Provide the [x, y] coordinate of the cell's center where the given text is located.  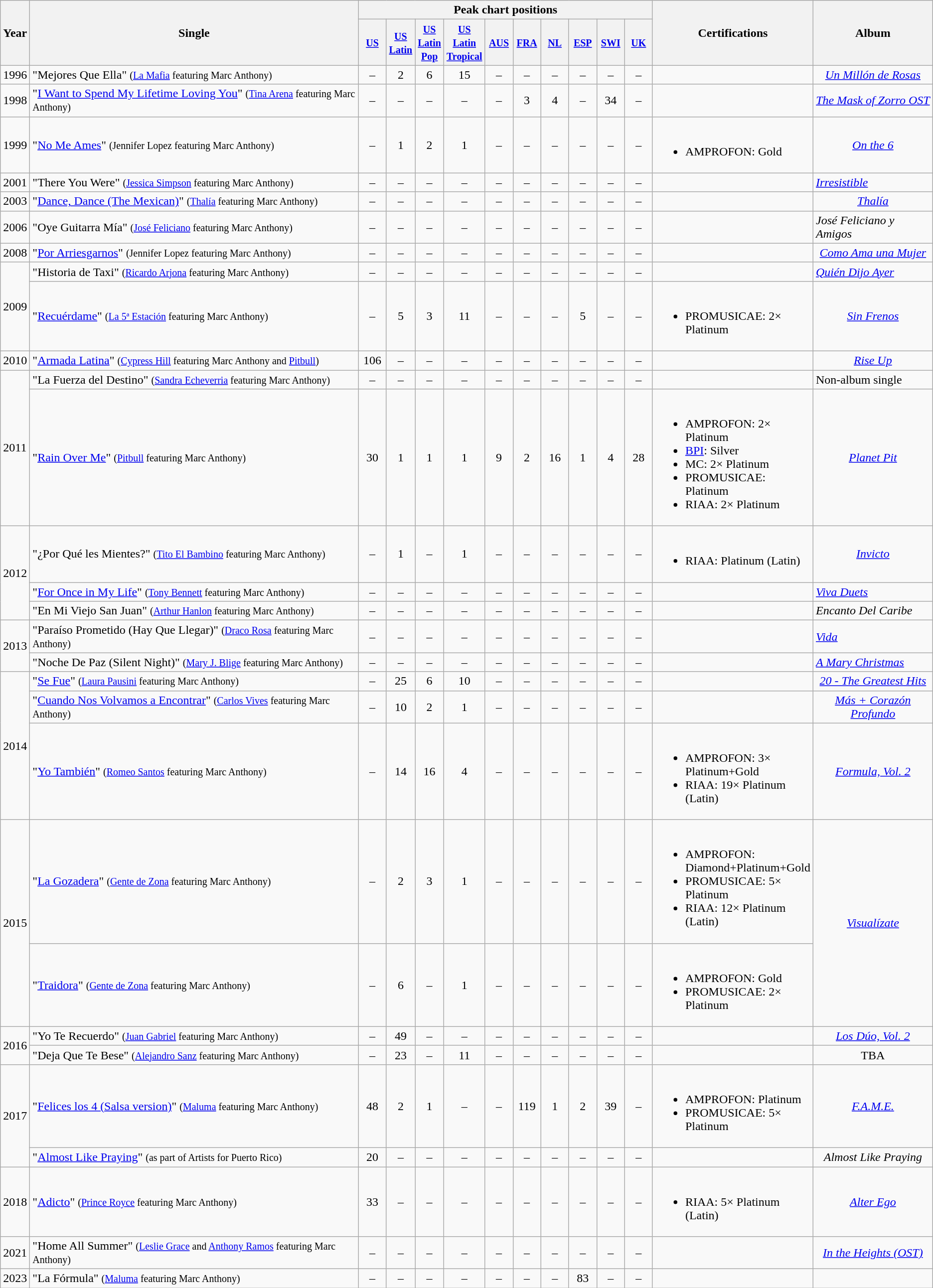
Encanto Del Caribe [873, 611]
"Mejores Que Ella" (La Mafia featuring Marc Anthony) [194, 75]
2006 [15, 227]
"Almost Like Praying" (as part of Artists for Puerto Rico) [194, 1157]
"Recuérdame" (La 5ª Estación featuring Marc Anthony) [194, 316]
2016 [15, 1045]
José Feliciano y Amigos [873, 227]
"Se Fue" (Laura Pausini featuring Marc Anthony) [194, 681]
AMPROFON: Gold [733, 144]
The Mask of Zorro OST [873, 101]
Formula, Vol. 2 [873, 771]
28 [638, 457]
NL [555, 42]
2001 [15, 182]
Single [194, 33]
"Noche De Paz (Silent Night)" (Mary J. Blige featuring Marc Anthony) [194, 662]
Irresistible [873, 182]
39 [611, 1106]
US Latin Tropical [465, 42]
AMPROFON: GoldPROMUSICAE: 2× Platinum [733, 985]
US Latin Pop [430, 42]
On the 6 [873, 144]
"Traidora" (Gente de Zona featuring Marc Anthony) [194, 985]
Album [873, 33]
"Historia de Taxi" (Ricardo Arjona featuring Marc Anthony) [194, 272]
TBA [873, 1055]
AMPROFON: Diamond+Platinum+GoldPROMUSICAE: 5× PlatinumRIAA: 12× Platinum (Latin) [733, 881]
25 [401, 681]
FRA [527, 42]
"Paraíso Prometido (Hay Que Llegar)" (Draco Rosa featuring Marc Anthony) [194, 637]
Sin Frenos [873, 316]
Los Dúo, Vol. 2 [873, 1036]
2009 [15, 306]
2010 [15, 360]
"En Mi Viejo San Juan" (Arthur Hanlon featuring Marc Anthony) [194, 611]
2011 [15, 447]
14 [401, 771]
Rise Up [873, 360]
"No Me Ames" (Jennifer Lopez featuring Marc Anthony) [194, 144]
83 [583, 1279]
"Felices los 4 (Salsa version)" (Maluma featuring Marc Anthony) [194, 1106]
2013 [15, 646]
119 [527, 1106]
2015 [15, 923]
9 [499, 457]
"I Want to Spend My Lifetime Loving You" (Tina Arena featuring Marc Anthony) [194, 101]
2017 [15, 1115]
UK [638, 42]
106 [372, 360]
Almost Like Praying [873, 1157]
48 [372, 1106]
Quién Dijo Ayer [873, 272]
ESP [583, 42]
1996 [15, 75]
Alter Ego [873, 1202]
"Armada Latina" (Cypress Hill featuring Marc Anthony and Pitbull) [194, 360]
US [372, 42]
2021 [15, 1253]
23 [401, 1055]
15 [465, 75]
Peak chart positions [505, 10]
30 [372, 457]
"There You Were" (Jessica Simpson featuring Marc Anthony) [194, 182]
"Rain Over Me" (Pitbull featuring Marc Anthony) [194, 457]
1999 [15, 144]
RIAA: Platinum (Latin) [733, 554]
"La Fuerza del Destino" (Sandra Echeverria featuring Marc Anthony) [194, 379]
"Deja Que Te Bese" (Alejandro Sanz featuring Marc Anthony) [194, 1055]
"Oye Guitarra Mía" (José Feliciano featuring Marc Anthony) [194, 227]
2008 [15, 253]
"La Gozadera" (Gente de Zona featuring Marc Anthony) [194, 881]
AMPROFON: 3× Platinum+GoldRIAA: 19× Platinum (Latin) [733, 771]
Vida [873, 637]
SWI [611, 42]
Non-album single [873, 379]
AUS [499, 42]
2023 [15, 1279]
"Yo Te Recuerdo" (Juan Gabriel featuring Marc Anthony) [194, 1036]
2014 [15, 745]
"Cuando Nos Volvamos a Encontrar" (Carlos Vives featuring Marc Anthony) [194, 707]
"La Fórmula" (Maluma featuring Marc Anthony) [194, 1279]
Más + Corazón Profundo [873, 707]
Planet Pit [873, 457]
Certifications [733, 33]
2018 [15, 1202]
2003 [15, 201]
PROMUSICAE: 2× Platinum [733, 316]
33 [372, 1202]
"For Once in My Life" (Tony Bennett featuring Marc Anthony) [194, 592]
"¿Por Qué les Mientes?" (Tito El Bambino featuring Marc Anthony) [194, 554]
"Yo También" (Romeo Santos featuring Marc Anthony) [194, 771]
Un Millón de Rosas [873, 75]
Year [15, 33]
Thalía [873, 201]
Visualízate [873, 923]
In the Heights (OST) [873, 1253]
Viva Duets [873, 592]
49 [401, 1036]
20 [372, 1157]
"Dance, Dance (The Mexican)" (Thalía featuring Marc Anthony) [194, 201]
AMPROFON: 2× PlatinumBPI: SilverMC: 2× PlatinumPROMUSICAE: PlatinumRIAA: 2× Platinum [733, 457]
2012 [15, 573]
1998 [15, 101]
F.A.M.E. [873, 1106]
US Latin [401, 42]
AMPROFON: PlatinumPROMUSICAE: 5× Platinum [733, 1106]
A Mary Christmas [873, 662]
"Adicto" (Prince Royce featuring Marc Anthony) [194, 1202]
"Por Arriesgarnos" (Jennifer Lopez featuring Marc Anthony) [194, 253]
20 - The Greatest Hits [873, 681]
RIAA: 5× Platinum (Latin) [733, 1202]
34 [611, 101]
Como Ama una Mujer [873, 253]
Invicto [873, 554]
"Home All Summer" (Leslie Grace and Anthony Ramos featuring Marc Anthony) [194, 1253]
